Find where the given text appears and provide that cell's center as (x, y) coordinate. 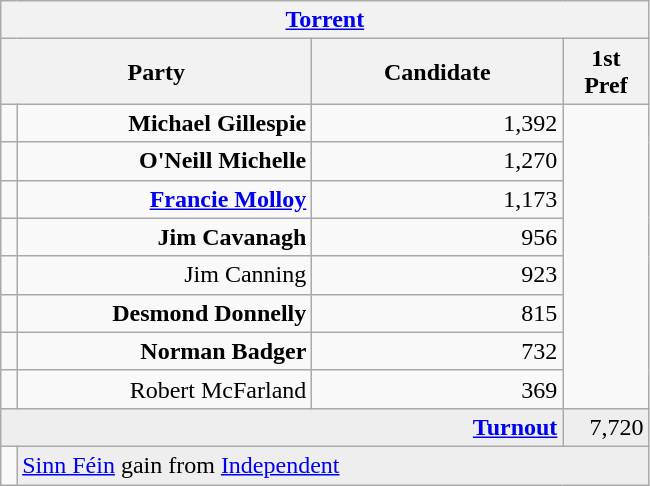
923 (438, 275)
Norman Badger (164, 351)
O'Neill Michelle (164, 161)
Torrent (325, 20)
Robert McFarland (164, 389)
Party (156, 72)
1,270 (438, 161)
Jim Canning (164, 275)
956 (438, 237)
Candidate (438, 72)
1,173 (438, 199)
Desmond Donnelly (164, 313)
Jim Cavanagh (164, 237)
Turnout (282, 427)
1st Pref (606, 72)
Michael Gillespie (164, 123)
732 (438, 351)
369 (438, 389)
815 (438, 313)
1,392 (438, 123)
Sinn Féin gain from Independent (333, 465)
7,720 (606, 427)
Francie Molloy (164, 199)
